Find where the given text appears and provide that cell's center as (X, Y) coordinate. 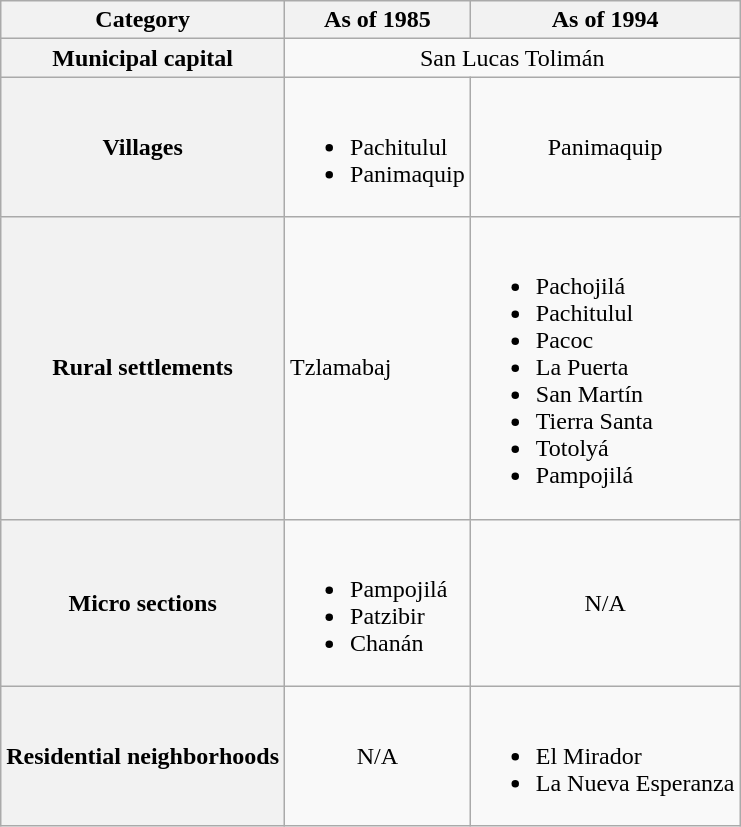
PampojiláPatzibirChanán (378, 602)
As of 1985 (378, 20)
As of 1994 (605, 20)
Category (143, 20)
Panimaquip (605, 147)
Tzlamabaj (378, 368)
Micro sections (143, 602)
Villages (143, 147)
Residential neighborhoods (143, 756)
Municipal capital (143, 58)
PachitululPanimaquip (378, 147)
Rural settlements (143, 368)
El MiradorLa Nueva Esperanza (605, 756)
PachojiláPachitululPacocLa PuertaSan MartínTierra SantaTotolyáPampojilá (605, 368)
San Lucas Tolimán (512, 58)
